Pinpoint the cell where the given text exists, returning its (x, y) midpoint coordinate. 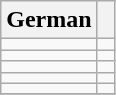
German (49, 20)
